Pinpoint the cell where the given text exists, returning its (x, y) midpoint coordinate. 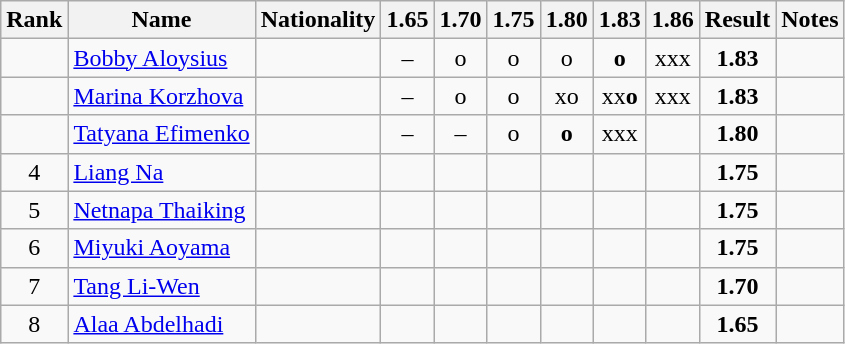
Nationality (318, 20)
Notes (810, 20)
xo (566, 96)
Name (162, 20)
4 (34, 172)
5 (34, 210)
Miyuki Aoyama (162, 248)
Marina Korzhova (162, 96)
xxo (620, 96)
Alaa Abdelhadi (162, 324)
Liang Na (162, 172)
6 (34, 248)
Netnapa Thaiking (162, 210)
7 (34, 286)
1.86 (672, 20)
Tatyana Efimenko (162, 134)
Bobby Aloysius (162, 58)
Result (737, 20)
Tang Li-Wen (162, 286)
8 (34, 324)
Rank (34, 20)
